Detect which cell encompasses the target text, then output its [X, Y] center coordinate. 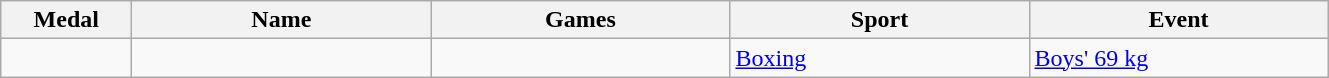
Boxing [880, 58]
Medal [66, 20]
Games [580, 20]
Event [1178, 20]
Boys' 69 kg [1178, 58]
Sport [880, 20]
Name [282, 20]
